Return the (x, y) coordinate for the center point of the cell that contains the specified text.  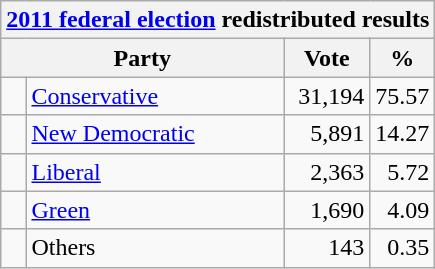
Party (142, 58)
14.27 (402, 134)
5.72 (402, 172)
5,891 (327, 134)
New Democratic (155, 134)
31,194 (327, 96)
Vote (327, 58)
143 (327, 248)
0.35 (402, 248)
2011 federal election redistributed results (218, 20)
Liberal (155, 172)
Conservative (155, 96)
4.09 (402, 210)
75.57 (402, 96)
Others (155, 248)
2,363 (327, 172)
1,690 (327, 210)
Green (155, 210)
% (402, 58)
